Extract the (x, y) coordinate from the center of the cell holding the provided text.  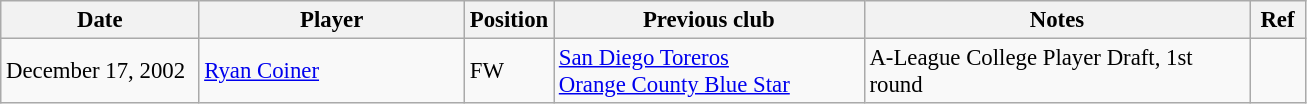
A-League College Player Draft, 1st round (1057, 72)
Date (100, 20)
San Diego Toreros Orange County Blue Star (710, 72)
Notes (1057, 20)
December 17, 2002 (100, 72)
FW (508, 72)
Position (508, 20)
Previous club (710, 20)
Ref (1278, 20)
Player (332, 20)
Ryan Coiner (332, 72)
